Output the [X, Y] coordinate of the center of the cell containing the given text.  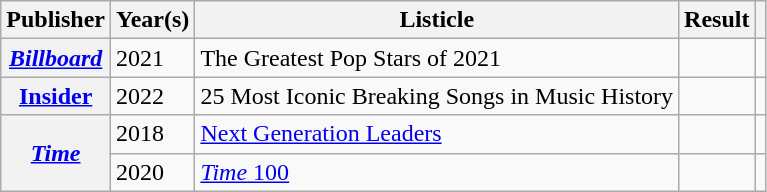
Result [717, 20]
2018 [153, 134]
Billboard [56, 58]
2022 [153, 96]
25 Most Iconic Breaking Songs in Music History [437, 96]
2020 [153, 172]
Insider [56, 96]
Next Generation Leaders [437, 134]
Year(s) [153, 20]
The Greatest Pop Stars of 2021 [437, 58]
2021 [153, 58]
Listicle [437, 20]
Publisher [56, 20]
Time 100 [437, 172]
Time [56, 153]
